Provide the [x, y] coordinate of the cell's center where the given text is located.  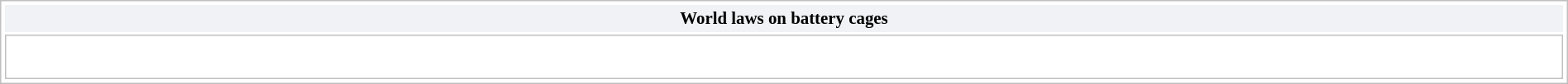
World laws on battery cages [784, 18]
